Return the [x, y] coordinate for the center point of the cell that contains the specified text.  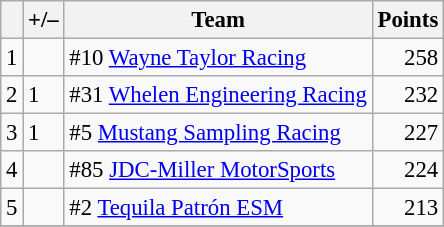
Team [218, 20]
Points [408, 20]
213 [408, 208]
232 [408, 95]
#10 Wayne Taylor Racing [218, 58]
#31 Whelen Engineering Racing [218, 95]
#85 JDC-Miller MotorSports [218, 170]
2 [12, 95]
258 [408, 58]
224 [408, 170]
5 [12, 208]
227 [408, 133]
#2 Tequila Patrón ESM [218, 208]
3 [12, 133]
+/– [44, 20]
4 [12, 170]
#5 Mustang Sampling Racing [218, 133]
